Locate the cell with the specified text and output its (X, Y) center coordinate. 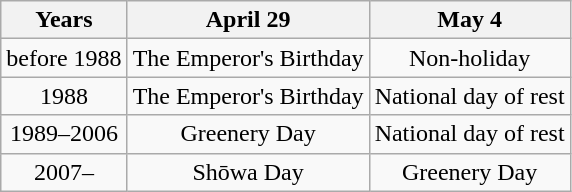
1988 (64, 96)
Years (64, 20)
Non-holiday (470, 58)
April 29 (248, 20)
1989–2006 (64, 134)
before 1988 (64, 58)
2007– (64, 172)
May 4 (470, 20)
Shōwa Day (248, 172)
